Determine the (x, y) coordinate at the center of the cell enclosing the given text.  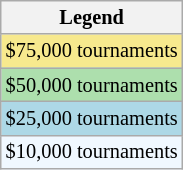
$10,000 tournaments (92, 152)
$50,000 tournaments (92, 85)
$25,000 tournaments (92, 118)
$75,000 tournaments (92, 51)
Legend (92, 17)
